Locate the cell with the specified text and output its (X, Y) center coordinate. 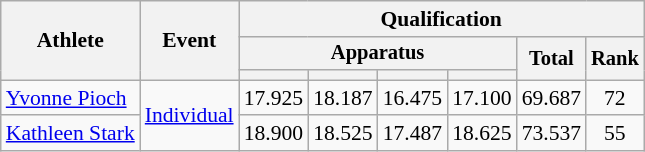
17.487 (412, 134)
Athlete (70, 40)
17.925 (274, 98)
Kathleen Stark (70, 134)
Apparatus (378, 54)
Qualification (442, 19)
18.625 (482, 134)
16.475 (412, 98)
Yvonne Pioch (70, 98)
Event (190, 40)
18.525 (342, 134)
72 (615, 98)
18.900 (274, 134)
18.187 (342, 98)
73.537 (552, 134)
Individual (190, 116)
17.100 (482, 98)
Total (552, 58)
Rank (615, 58)
69.687 (552, 98)
55 (615, 134)
